Locate the cell with the specified text and output its [X, Y] center coordinate. 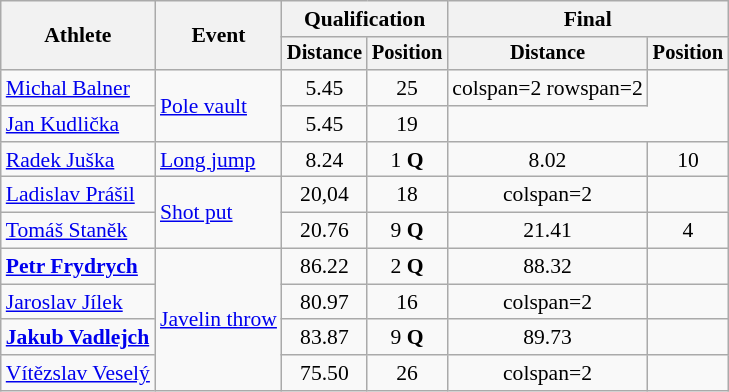
16 [407, 302]
89.73 [548, 338]
21.41 [548, 231]
Radek Juška [78, 160]
Tomáš Staněk [78, 231]
86.22 [324, 267]
Final [588, 19]
20.76 [324, 231]
Jan Kudlička [78, 124]
4 [688, 231]
8.02 [548, 160]
Ladislav Prášil [78, 195]
18 [407, 195]
80.97 [324, 302]
Jakub Vadlejch [78, 338]
1 Q [407, 160]
Jaroslav Jílek [78, 302]
Shot put [218, 212]
20,04 [324, 195]
Qualification [364, 19]
Petr Frydrych [78, 267]
26 [407, 373]
75.50 [324, 373]
Long jump [218, 160]
Athlete [78, 36]
Pole vault [218, 106]
8.24 [324, 160]
Javelin throw [218, 320]
Michal Balner [78, 88]
10 [688, 160]
colspan=2 rowspan=2 [548, 88]
19 [407, 124]
2 Q [407, 267]
88.32 [548, 267]
Vítězslav Veselý [78, 373]
83.87 [324, 338]
Event [218, 36]
25 [407, 88]
